Determine the (x, y) coordinate at the center of the cell enclosing the given text.  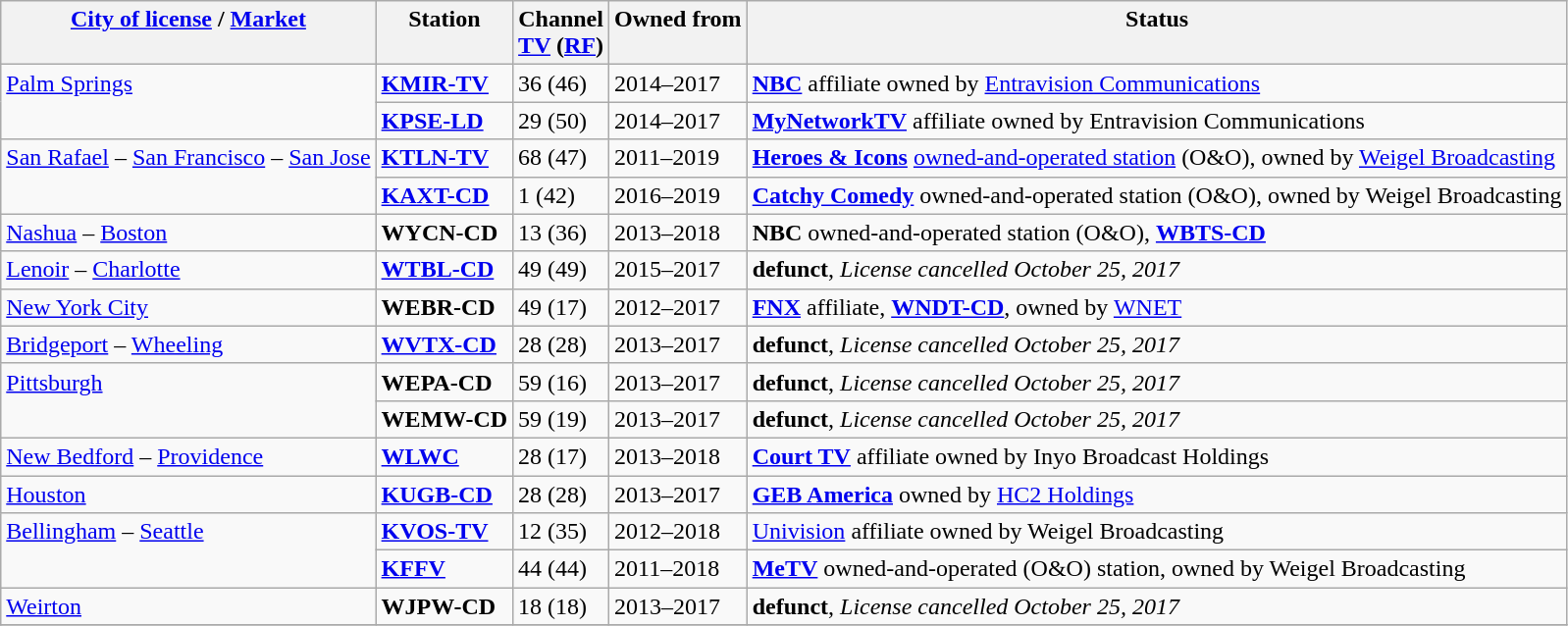
29 (50) (561, 121)
2011–2019 (679, 158)
Heroes & Icons owned-and-operated station (O&O), owned by Weigel Broadcasting (1157, 158)
Owned from (679, 33)
City of license / Market (188, 33)
Nashua – Boston (188, 233)
KPSE-LD (444, 121)
Pittsburgh (188, 400)
WJPW-CD (444, 606)
2012–2018 (679, 532)
Bellingham – Seattle (188, 550)
68 (47) (561, 158)
18 (18) (561, 606)
GEB America owned by HC2 Holdings (1157, 494)
2011–2018 (679, 569)
ChannelTV (RF) (561, 33)
Weirton (188, 606)
44 (44) (561, 569)
12 (35) (561, 532)
Palm Springs (188, 102)
49 (49) (561, 270)
FNX affiliate, WNDT-CD, owned by WNET (1157, 307)
Lenoir – Charlotte (188, 270)
59 (19) (561, 419)
KVOS-TV (444, 532)
WEBR-CD (444, 307)
1 (42) (561, 195)
KMIR-TV (444, 83)
KUGB-CD (444, 494)
WEPA-CD (444, 382)
NBC owned-and-operated station (O&O), WBTS-CD (1157, 233)
Station (444, 33)
2012–2017 (679, 307)
Status (1157, 33)
New Bedford – Providence (188, 456)
Court TV affiliate owned by Inyo Broadcast Holdings (1157, 456)
New York City (188, 307)
MyNetworkTV affiliate owned by Entravision Communications (1157, 121)
59 (16) (561, 382)
49 (17) (561, 307)
WEMW-CD (444, 419)
Bridgeport – Wheeling (188, 344)
MeTV owned-and-operated (O&O) station, owned by Weigel Broadcasting (1157, 569)
Catchy Comedy owned-and-operated station (O&O), owned by Weigel Broadcasting (1157, 195)
KTLN-TV (444, 158)
28 (17) (561, 456)
WYCN-CD (444, 233)
WVTX-CD (444, 344)
WLWC (444, 456)
2016–2019 (679, 195)
Houston (188, 494)
San Rafael – San Francisco – San Jose (188, 177)
NBC affiliate owned by Entravision Communications (1157, 83)
KFFV (444, 569)
2015–2017 (679, 270)
Univision affiliate owned by Weigel Broadcasting (1157, 532)
WTBL-CD (444, 270)
36 (46) (561, 83)
KAXT-CD (444, 195)
13 (36) (561, 233)
